Locate the cell with the specified text and output its (x, y) center coordinate. 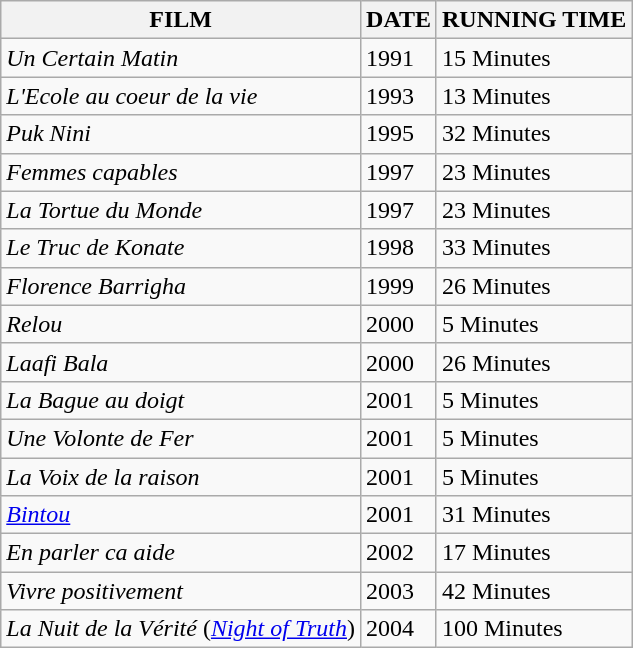
1993 (399, 96)
Puk Nini (181, 134)
2003 (399, 591)
2004 (399, 629)
La Nuit de la Vérité (Night of Truth) (181, 629)
1991 (399, 58)
Femmes capables (181, 172)
DATE (399, 20)
Laafi Bala (181, 362)
Vivre positivement (181, 591)
33 Minutes (534, 248)
1999 (399, 286)
La Voix de la raison (181, 477)
Florence Barrigha (181, 286)
100 Minutes (534, 629)
2002 (399, 553)
Bintou (181, 515)
RUNNING TIME (534, 20)
Relou (181, 324)
Une Volonte de Fer (181, 438)
La Tortue du Monde (181, 210)
13 Minutes (534, 96)
17 Minutes (534, 553)
32 Minutes (534, 134)
FILM (181, 20)
Le Truc de Konate (181, 248)
42 Minutes (534, 591)
En parler ca aide (181, 553)
L'Ecole au coeur de la vie (181, 96)
31 Minutes (534, 515)
1995 (399, 134)
Un Certain Matin (181, 58)
1998 (399, 248)
15 Minutes (534, 58)
La Bague au doigt (181, 400)
